Provide the [X, Y] coordinate of the cell's center where the given text is located.  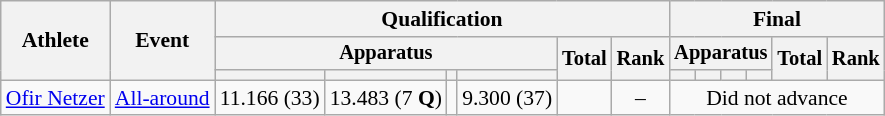
Did not advance [776, 98]
Final [776, 19]
Athlete [56, 40]
All-around [162, 98]
– [641, 98]
11.166 (33) [270, 98]
Event [162, 40]
13.483 (7 Q) [386, 98]
Qualification [442, 19]
9.300 (37) [507, 98]
Ofir Netzer [56, 98]
